Determine the [X, Y] coordinate at the center of the cell enclosing the given text.  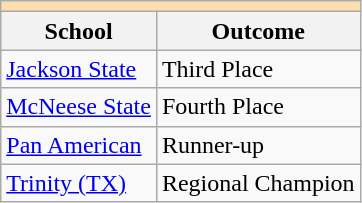
Outcome [258, 31]
Fourth Place [258, 107]
Regional Champion [258, 183]
McNeese State [79, 107]
Pan American [79, 145]
Runner-up [258, 145]
Jackson State [79, 69]
Trinity (TX) [79, 183]
Third Place [258, 69]
School [79, 31]
